Return the [x, y] coordinate for the center point of the cell that contains the specified text.  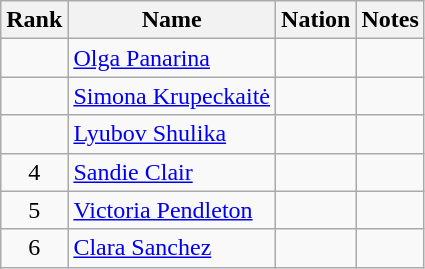
Olga Panarina [172, 58]
Notes [390, 20]
Nation [316, 20]
6 [34, 248]
Lyubov Shulika [172, 134]
5 [34, 210]
Simona Krupeckaitė [172, 96]
Rank [34, 20]
4 [34, 172]
Clara Sanchez [172, 248]
Victoria Pendleton [172, 210]
Name [172, 20]
Sandie Clair [172, 172]
